Provide the (x, y) coordinate of the cell's center where the given text is located.  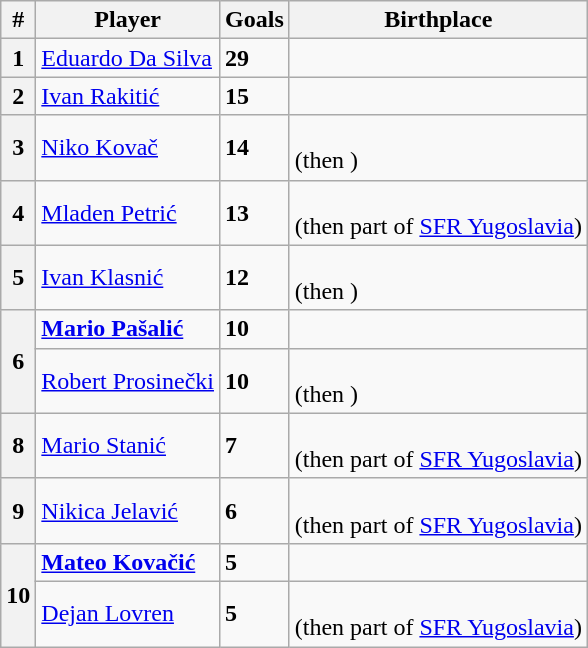
Mladen Petrić (128, 212)
Mateo Kovačić (128, 562)
13 (255, 212)
1 (18, 58)
Dejan Lovren (128, 614)
3 (18, 148)
29 (255, 58)
Niko Kovač (128, 148)
Goals (255, 20)
Mario Pašalić (128, 329)
Ivan Rakitić (128, 96)
Birthplace (438, 20)
8 (18, 446)
15 (255, 96)
9 (18, 510)
Nikica Jelavić (128, 510)
2 (18, 96)
Ivan Klasnić (128, 278)
Mario Stanić (128, 446)
7 (255, 446)
14 (255, 148)
Robert Prosinečki (128, 380)
12 (255, 278)
Player (128, 20)
4 (18, 212)
# (18, 20)
Eduardo Da Silva (128, 58)
